Search for the cell housing the specified text and yield its [x, y] center coordinate. 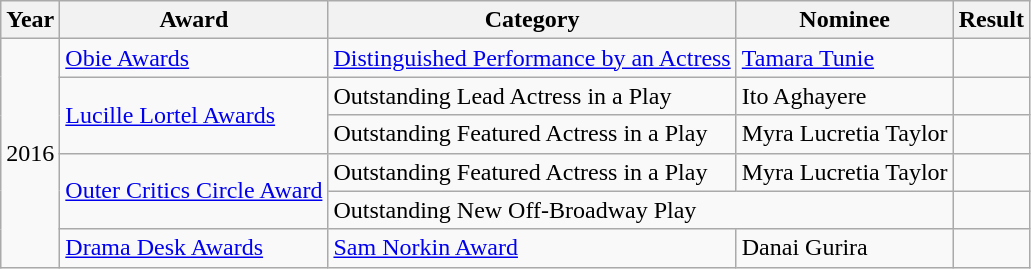
Tamara Tunie [844, 58]
Lucille Lortel Awards [194, 115]
2016 [30, 153]
Award [194, 20]
Danai Gurira [844, 248]
Result [991, 20]
Year [30, 20]
Category [532, 20]
Sam Norkin Award [532, 248]
Outstanding Lead Actress in a Play [532, 96]
Nominee [844, 20]
Outer Critics Circle Award [194, 191]
Ito Aghayere [844, 96]
Drama Desk Awards [194, 248]
Distinguished Performance by an Actress [532, 58]
Outstanding New Off-Broadway Play [640, 210]
Obie Awards [194, 58]
